From the cell containing the given text, extract its center point as [X, Y] coordinate. 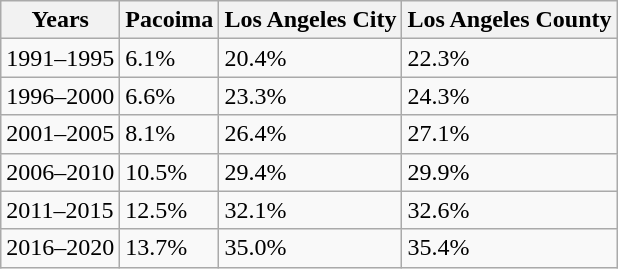
23.3% [310, 96]
2016–2020 [60, 248]
Los Angeles City [310, 20]
2011–2015 [60, 210]
6.1% [170, 58]
8.1% [170, 134]
6.6% [170, 96]
27.1% [510, 134]
35.4% [510, 248]
29.9% [510, 172]
24.3% [510, 96]
1991–1995 [60, 58]
22.3% [510, 58]
32.6% [510, 210]
10.5% [170, 172]
2001–2005 [60, 134]
12.5% [170, 210]
35.0% [310, 248]
26.4% [310, 134]
2006–2010 [60, 172]
32.1% [310, 210]
13.7% [170, 248]
1996–2000 [60, 96]
Los Angeles County [510, 20]
Years [60, 20]
29.4% [310, 172]
Pacoima [170, 20]
20.4% [310, 58]
